Capture the cell that displays the provided text and extract its [x, y] central coordinate. 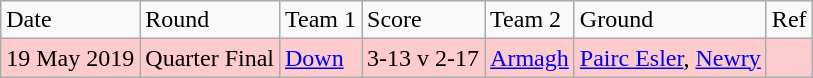
Armagh [530, 58]
Down [320, 58]
Ground [670, 20]
Pairc Esler, Newry [670, 58]
3-13 v 2-17 [424, 58]
Team 2 [530, 20]
Quarter Final [210, 58]
Score [424, 20]
Round [210, 20]
Ref [789, 20]
19 May 2019 [70, 58]
Date [70, 20]
Team 1 [320, 20]
